Determine the [X, Y] coordinate at the center of the cell enclosing the given text.  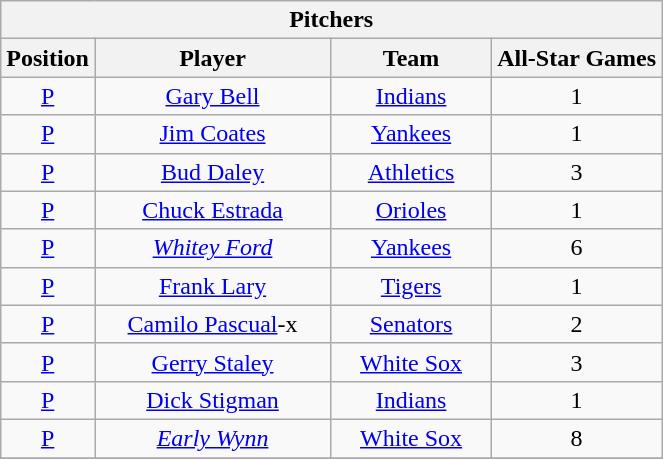
Bud Daley [212, 172]
Jim Coates [212, 134]
Pitchers [332, 20]
Position [48, 58]
Tigers [412, 286]
All-Star Games [577, 58]
Early Wynn [212, 438]
Orioles [412, 210]
6 [577, 248]
Gerry Staley [212, 362]
Senators [412, 324]
Frank Lary [212, 286]
Player [212, 58]
Chuck Estrada [212, 210]
Gary Bell [212, 96]
2 [577, 324]
Camilo Pascual-x [212, 324]
Team [412, 58]
Whitey Ford [212, 248]
Dick Stigman [212, 400]
Athletics [412, 172]
8 [577, 438]
